Return (X, Y) of the center of cell containing provided text 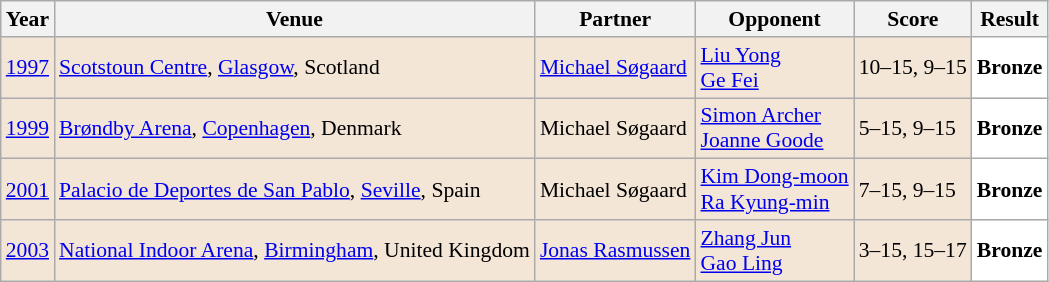
National Indoor Arena, Birmingham, United Kingdom (294, 250)
3–15, 15–17 (913, 250)
Result (1010, 19)
Kim Dong-moon Ra Kyung-min (774, 190)
10–15, 9–15 (913, 68)
Brøndby Arena, Copenhagen, Denmark (294, 128)
1999 (28, 128)
7–15, 9–15 (913, 190)
2003 (28, 250)
Liu Yong Ge Fei (774, 68)
5–15, 9–15 (913, 128)
Partner (616, 19)
Score (913, 19)
Simon Archer Joanne Goode (774, 128)
Scotstoun Centre, Glasgow, Scotland (294, 68)
Zhang Jun Gao Ling (774, 250)
Palacio de Deportes de San Pablo, Seville, Spain (294, 190)
1997 (28, 68)
Opponent (774, 19)
Venue (294, 19)
Year (28, 19)
Jonas Rasmussen (616, 250)
2001 (28, 190)
